Output the (x, y) coordinate of the center of the cell containing the given text.  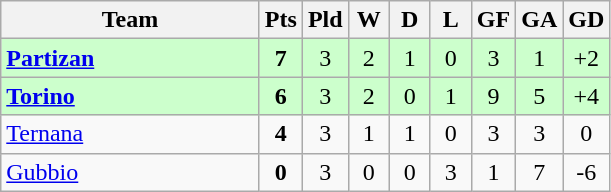
Ternana (130, 134)
5 (540, 96)
D (410, 20)
L (450, 20)
-6 (586, 172)
4 (280, 134)
+2 (586, 58)
GF (493, 20)
9 (493, 96)
Torino (130, 96)
GD (586, 20)
Pts (280, 20)
+4 (586, 96)
6 (280, 96)
W (368, 20)
Pld (325, 20)
Team (130, 20)
Gubbio (130, 172)
Partizan (130, 58)
GA (540, 20)
